Search for the cell housing the specified text and yield its (X, Y) center coordinate. 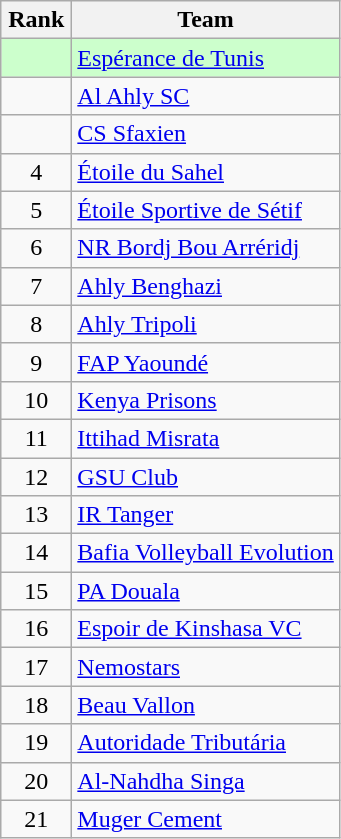
17 (36, 667)
Autoridade Tributária (206, 743)
4 (36, 172)
6 (36, 248)
10 (36, 400)
Bafia Volleyball Evolution (206, 553)
Nemostars (206, 667)
Espoir de Kinshasa VC (206, 629)
8 (36, 324)
CS Sfaxien (206, 134)
Beau Vallon (206, 705)
Rank (36, 20)
21 (36, 819)
9 (36, 362)
Al Ahly SC (206, 96)
16 (36, 629)
20 (36, 781)
Team (206, 20)
NR Bordj Bou Arréridj (206, 248)
15 (36, 591)
Al-Nahdha Singa (206, 781)
Ittihad Misrata (206, 438)
Étoile du Sahel (206, 172)
14 (36, 553)
Étoile Sportive de Sétif (206, 210)
19 (36, 743)
Ahly Tripoli (206, 324)
13 (36, 515)
12 (36, 477)
FAP Yaoundé (206, 362)
5 (36, 210)
PA Douala (206, 591)
IR Tanger (206, 515)
11 (36, 438)
Ahly Benghazi (206, 286)
Espérance de Tunis (206, 58)
18 (36, 705)
7 (36, 286)
Muger Cement (206, 819)
Kenya Prisons (206, 400)
GSU Club (206, 477)
